Detect which cell encompasses the target text, then output its (X, Y) center coordinate. 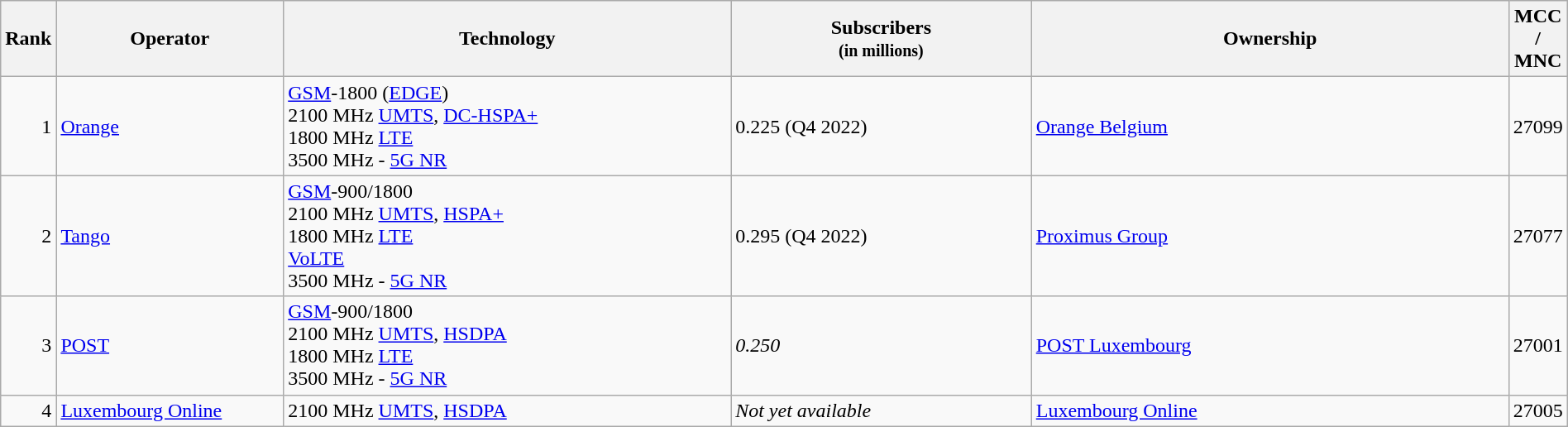
2 (28, 236)
0.295 (Q4 2022) (882, 236)
Proximus Group (1270, 236)
1 (28, 126)
POST (170, 346)
27001 (1538, 346)
2100 MHz UMTS, HSDPA (508, 410)
27099 (1538, 126)
GSM-1800 (EDGE)2100 MHz UMTS, DC-HSPA+1800 MHz LTE3500 MHz - 5G NR (508, 126)
Subscribers(in millions) (882, 39)
Rank (28, 39)
27077 (1538, 236)
4 (28, 410)
Technology (508, 39)
3 (28, 346)
0.250 (882, 346)
MCC / MNC (1538, 39)
Orange (170, 126)
POST Luxembourg (1270, 346)
GSM-900/1800 2100 MHz UMTS, HSDPA1800 MHz LTE3500 MHz - 5G NR (508, 346)
Ownership (1270, 39)
GSM-900/18002100 MHz UMTS, HSPA+1800 MHz LTEVoLTE3500 MHz - 5G NR (508, 236)
0.225 (Q4 2022) (882, 126)
Orange Belgium (1270, 126)
Operator (170, 39)
27005 (1538, 410)
Tango (170, 236)
Not yet available (882, 410)
